Locate the cell with the specified text and output its [X, Y] center coordinate. 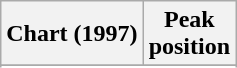
Peakposition [189, 34]
Chart (1997) [72, 34]
